Find where the given text appears and provide that cell's center as (x, y) coordinate. 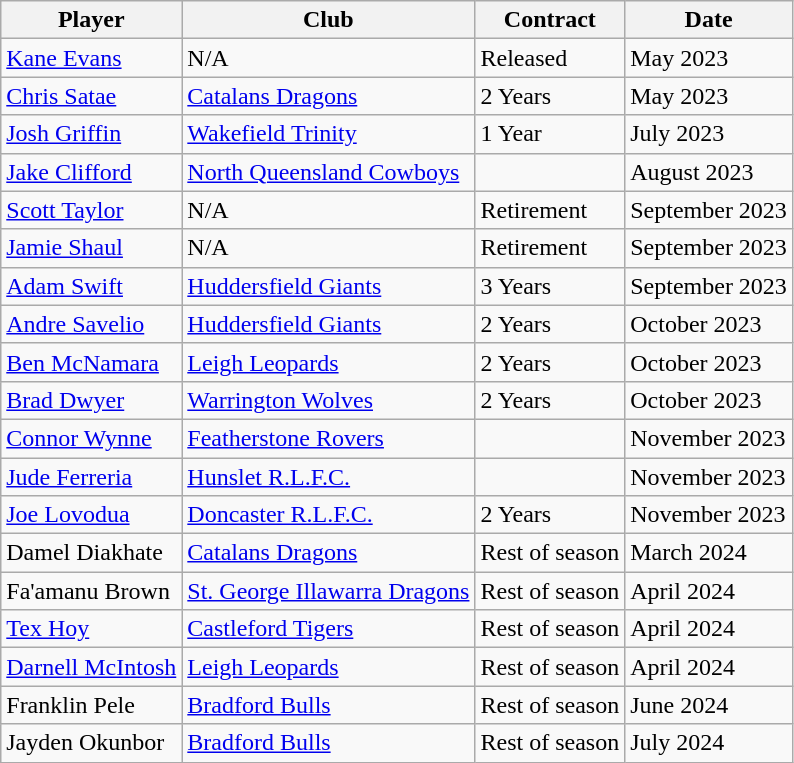
Featherstone Rovers (328, 438)
Josh Griffin (92, 134)
Jamie Shaul (92, 248)
Kane Evans (92, 58)
Franklin Pele (92, 705)
June 2024 (709, 705)
Club (328, 20)
Jake Clifford (92, 172)
Jayden Okunbor (92, 743)
Ben McNamara (92, 362)
March 2024 (709, 553)
Jude Ferreria (92, 477)
Hunslet R.L.F.C. (328, 477)
Connor Wynne (92, 438)
July 2024 (709, 743)
Warrington Wolves (328, 400)
St. George Illawarra Dragons (328, 591)
Contract (550, 20)
North Queensland Cowboys (328, 172)
3 Years (550, 286)
August 2023 (709, 172)
Brad Dwyer (92, 400)
Scott Taylor (92, 210)
Wakefield Trinity (328, 134)
Damel Diakhate (92, 553)
Doncaster R.L.F.C. (328, 515)
July 2023 (709, 134)
Castleford Tigers (328, 629)
Date (709, 20)
Adam Swift (92, 286)
Fa'amanu Brown (92, 591)
1 Year (550, 134)
Released (550, 58)
Tex Hoy (92, 629)
Joe Lovodua (92, 515)
Darnell McIntosh (92, 667)
Chris Satae (92, 96)
Player (92, 20)
Andre Savelio (92, 324)
